Return (X, Y) of the center of cell containing provided text 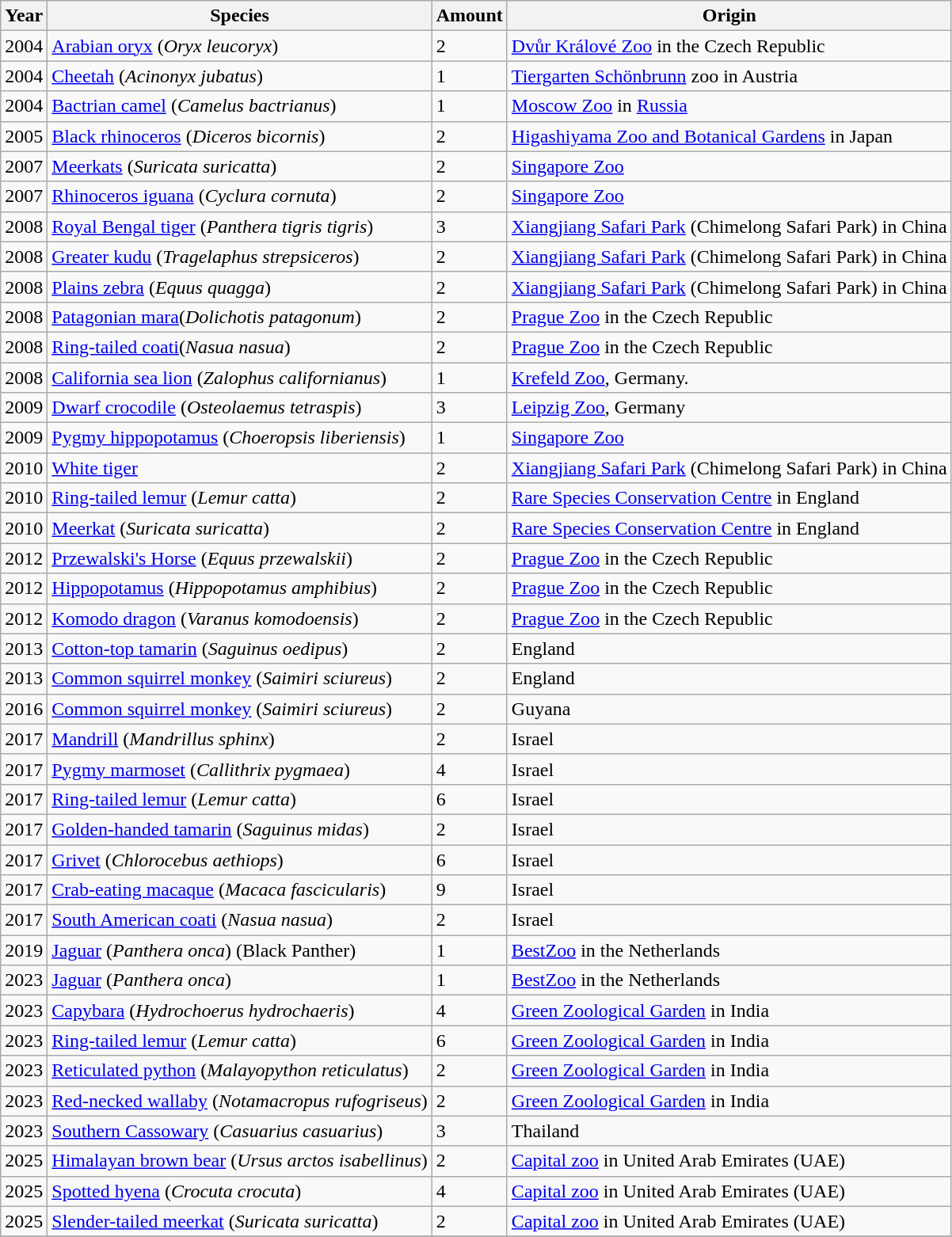
California sea lion (Zalophus californianus) (239, 378)
Dwarf crocodile (Osteolaemus tetraspis) (239, 408)
Reticulated python (Malayopython reticulatus) (239, 1071)
Dvůr Králové Zoo in the Czech Republic (729, 46)
Moscow Zoo in Russia (729, 106)
Cotton-top tamarin (Saguinus oedipus) (239, 649)
Pygmy marmoset (Callithrix pygmaea) (239, 769)
Komodo dragon (Varanus komodoensis) (239, 618)
Crab-eating macaque (Macaca fascicularis) (239, 890)
Krefeld Zoo, Germany. (729, 378)
Hippopotamus (Hippopotamus amphibius) (239, 588)
Slender-tailed meerkat (Suricata suricatta) (239, 1221)
Higashiyama Zoo and Botanical Gardens in Japan (729, 136)
Rhinoceros iguana (Cyclura cornuta) (239, 196)
Thailand (729, 1131)
Cheetah (Acinonyx jubatus) (239, 76)
Capybara (Hydrochoerus hydrochaeris) (239, 1011)
Grivet (Chlorocebus aethiops) (239, 859)
Jaguar (Panthera onca) (239, 980)
Meerkats (Suricata suricatta) (239, 166)
Year (24, 16)
Patagonian mara(Dolichotis patagonum) (239, 317)
2016 (24, 709)
Tiergarten Schönbrunn zoo in Austria (729, 76)
Greater kudu (Tragelaphus strepsiceros) (239, 257)
Plains zebra (Equus quagga) (239, 287)
Himalayan brown bear (Ursus arctos isabellinus) (239, 1161)
Meerkat (Suricata suricatta) (239, 528)
Mandrill (Mandrillus sphinx) (239, 739)
South American coati (Nasua nasua) (239, 920)
Guyana (729, 709)
White tiger (239, 468)
Black rhinoceros (Diceros bicornis) (239, 136)
Red-necked wallaby (Notamacropus rufogriseus) (239, 1101)
Bactrian camel (Camelus bactrianus) (239, 106)
Ring-tailed coati(Nasua nasua) (239, 347)
2019 (24, 950)
Spotted hyena (Crocuta crocuta) (239, 1191)
Jaguar (Panthera onca) (Black Panther) (239, 950)
Arabian oryx (Oryx leucoryx) (239, 46)
Leipzig Zoo, Germany (729, 408)
Amount (469, 16)
Przewalski's Horse (Equus przewalskii) (239, 558)
2005 (24, 136)
Species (239, 16)
Origin (729, 16)
Southern Cassowary (Casuarius casuarius) (239, 1131)
9 (469, 890)
Pygmy hippopotamus (Choeropsis liberiensis) (239, 438)
Royal Bengal tiger (Panthera tigris tigris) (239, 226)
Golden-handed tamarin (Saguinus midas) (239, 829)
